Scan for the cell matching the given text and deliver its (x, y) coordinate at center. 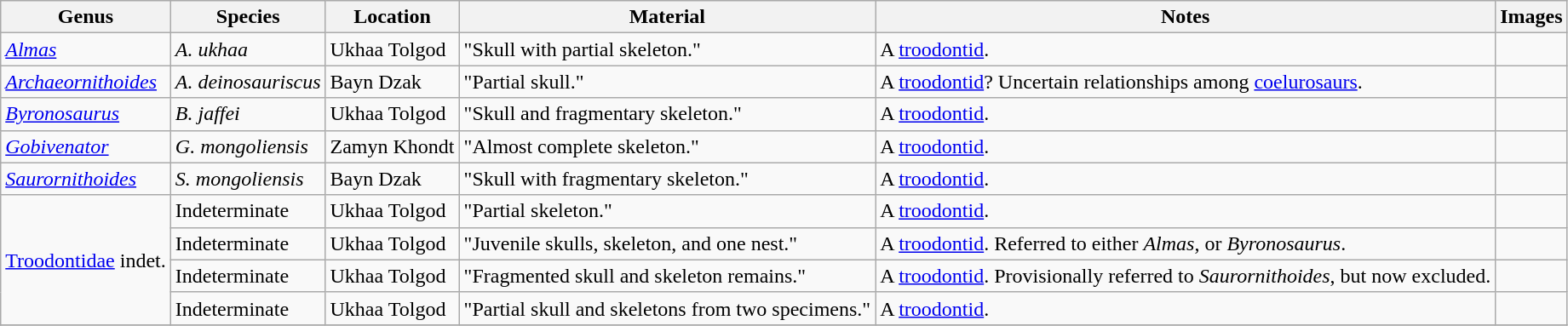
Notes (1186, 17)
"Partial skull." (668, 82)
Archaeornithoides (86, 82)
"Partial skull and skeletons from two specimens." (668, 308)
A troodontid. Referred to either Almas, or Byronosaurus. (1186, 243)
"Juvenile skulls, skeleton, and one nest." (668, 243)
"Skull and fragmentary skeleton." (668, 114)
"Partial skeleton." (668, 211)
Species (248, 17)
"Skull with fragmentary skeleton." (668, 179)
"Skull with partial skeleton." (668, 49)
Images (1531, 17)
Location (392, 17)
Almas (86, 49)
"Almost complete skeleton." (668, 146)
Gobivenator (86, 146)
A troodontid. Provisionally referred to Saurornithoides, but now excluded. (1186, 276)
S. mongoliensis (248, 179)
Byronosaurus (86, 114)
B. jaffei (248, 114)
Saurornithoides (86, 179)
A. ukhaa (248, 49)
Troodontidae indet. (86, 260)
"Fragmented skull and skeleton remains." (668, 276)
Zamyn Khondt (392, 146)
Material (668, 17)
A troodontid? Uncertain relationships among coelurosaurs. (1186, 82)
A. deinosauriscus (248, 82)
Genus (86, 17)
G. mongoliensis (248, 146)
